Extract the (X, Y) coordinate from the center of the cell holding the provided text.  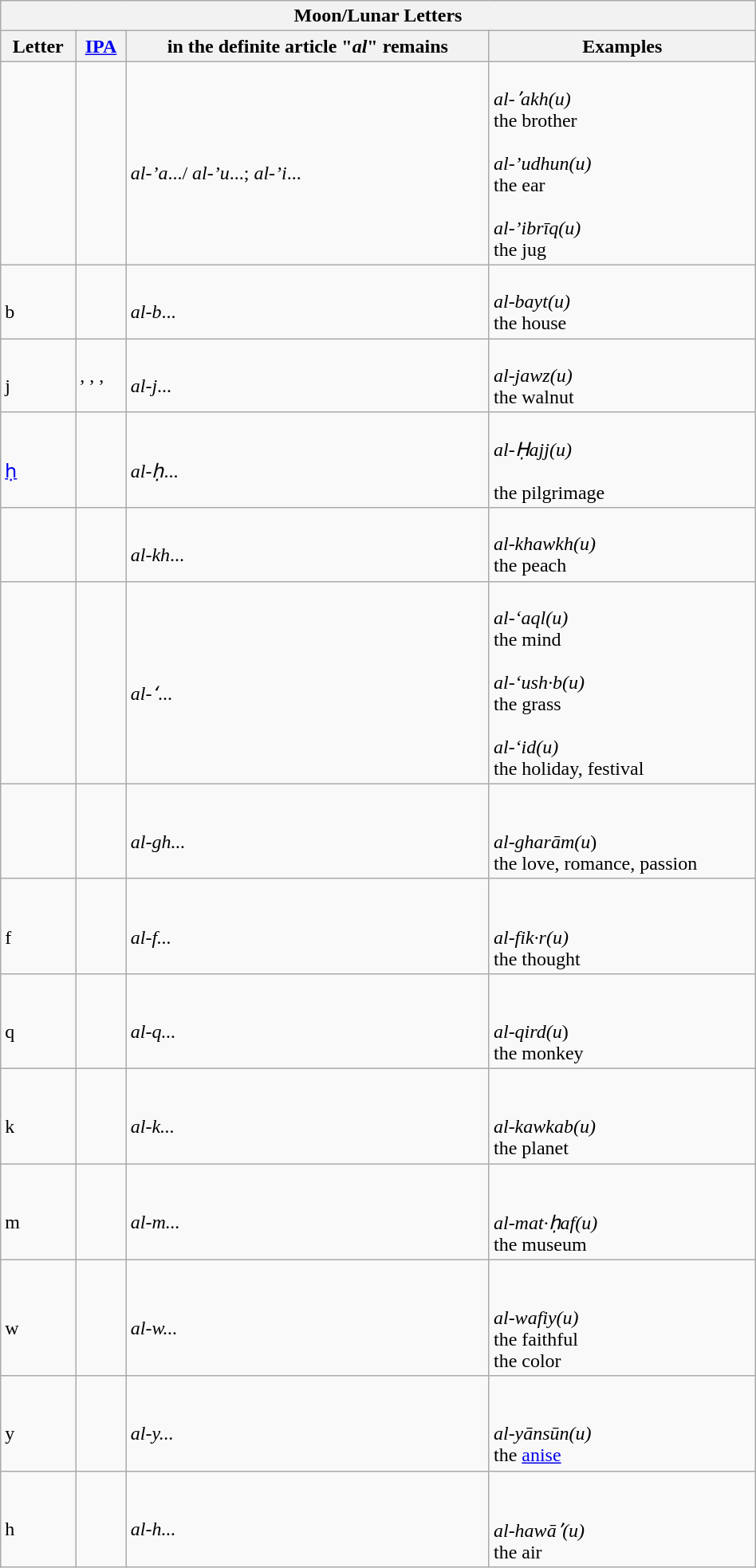
m (38, 1212)
al-Ḥajj(u) the pilgrimage (622, 461)
ḥ (38, 461)
al-ʻ... (308, 682)
, , , (100, 375)
al-gharām(u) the love, romance, passion (622, 831)
j (38, 375)
al-y... (308, 1424)
al-b... (308, 301)
f (38, 926)
al-mat·ḥaf(u) the museum (622, 1212)
al-w... (308, 1318)
Letter (38, 46)
al-f... (308, 926)
al-ḥ... (308, 461)
al-ʼakh(u) the brotheral-’udhun(u) the earal-’ibrīq(u) the jug (622, 163)
w (38, 1318)
al-k... (308, 1116)
al-jawz(u) the walnut (622, 375)
al-khawkh(u) the peach (622, 544)
h (38, 1519)
y (38, 1424)
IPA (100, 46)
al-‘aql(u) the mindal-‘ush·b(u) the grassal-‘id(u) the holiday, festival (622, 682)
in the definite article "al" remains (308, 46)
Examples (622, 46)
al-kawkab(u) the planet (622, 1116)
al-wafiy(u) the faithful the color (622, 1318)
k (38, 1116)
al-’a.../ al-’u...; al-’i... (308, 163)
q (38, 1020)
b (38, 301)
al-yānsūn(u) the anise (622, 1424)
al-kh... (308, 544)
al-h... (308, 1519)
Moon/Lunar Letters (378, 16)
al-m... (308, 1212)
al-bayt(u) the house (622, 301)
al-qird(u) the monkey (622, 1020)
al-q... (308, 1020)
al-fik·r(u) the thought (622, 926)
al-gh... (308, 831)
al-j... (308, 375)
al-hawāʼ(u) the air (622, 1519)
